Locate the cell with the specified text and output its (X, Y) center coordinate. 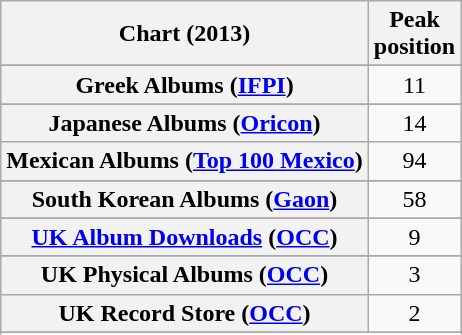
2 (414, 313)
58 (414, 199)
UK Album Downloads (OCC) (185, 237)
South Korean Albums (Gaon) (185, 199)
UK Physical Albums (OCC) (185, 275)
Peakposition (414, 34)
Chart (2013) (185, 34)
Mexican Albums (Top 100 Mexico) (185, 161)
94 (414, 161)
3 (414, 275)
UK Record Store (OCC) (185, 313)
Japanese Albums (Oricon) (185, 123)
9 (414, 237)
11 (414, 85)
Greek Albums (IFPI) (185, 85)
14 (414, 123)
